Determine the [X, Y] coordinate at the center of the cell enclosing the given text.  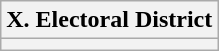
X. Electoral District [110, 20]
